Scan for the cell matching the given text and deliver its [x, y] coordinate at center. 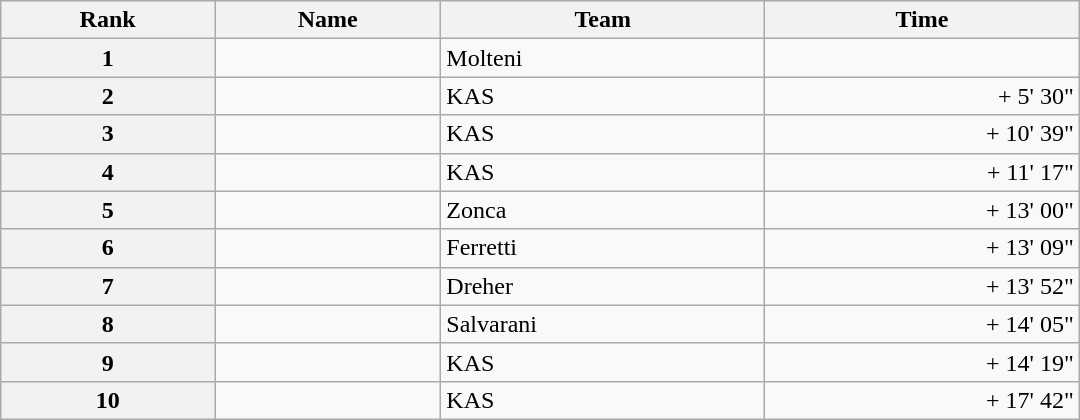
Zonca [603, 210]
8 [108, 324]
Dreher [603, 286]
2 [108, 96]
5 [108, 210]
10 [108, 400]
Ferretti [603, 248]
+ 10' 39" [922, 134]
+ 13' 52" [922, 286]
Name [327, 20]
6 [108, 248]
3 [108, 134]
+ 14' 05" [922, 324]
+ 13' 00" [922, 210]
+ 14' 19" [922, 362]
Rank [108, 20]
Team [603, 20]
Salvarani [603, 324]
4 [108, 172]
1 [108, 58]
7 [108, 286]
Time [922, 20]
9 [108, 362]
+ 17' 42" [922, 400]
+ 11' 17" [922, 172]
+ 13' 09" [922, 248]
+ 5' 30" [922, 96]
Molteni [603, 58]
